Search for the cell housing the specified text and yield its (X, Y) center coordinate. 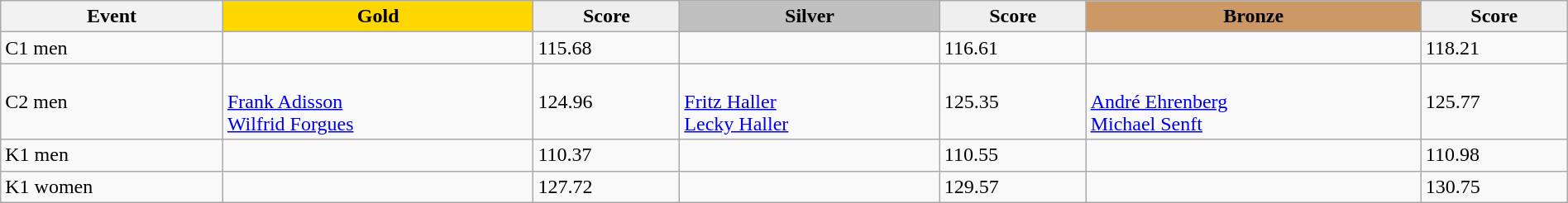
André EhrenbergMichael Senft (1254, 101)
Gold (378, 17)
115.68 (607, 48)
127.72 (607, 186)
129.57 (1012, 186)
110.37 (607, 155)
K1 women (112, 186)
125.77 (1494, 101)
125.35 (1012, 101)
118.21 (1494, 48)
Event (112, 17)
K1 men (112, 155)
Frank AdissonWilfrid Forgues (378, 101)
124.96 (607, 101)
116.61 (1012, 48)
C1 men (112, 48)
Silver (810, 17)
130.75 (1494, 186)
110.98 (1494, 155)
110.55 (1012, 155)
C2 men (112, 101)
Bronze (1254, 17)
Fritz HallerLecky Haller (810, 101)
